Locate the cell with the specified text and output its [x, y] center coordinate. 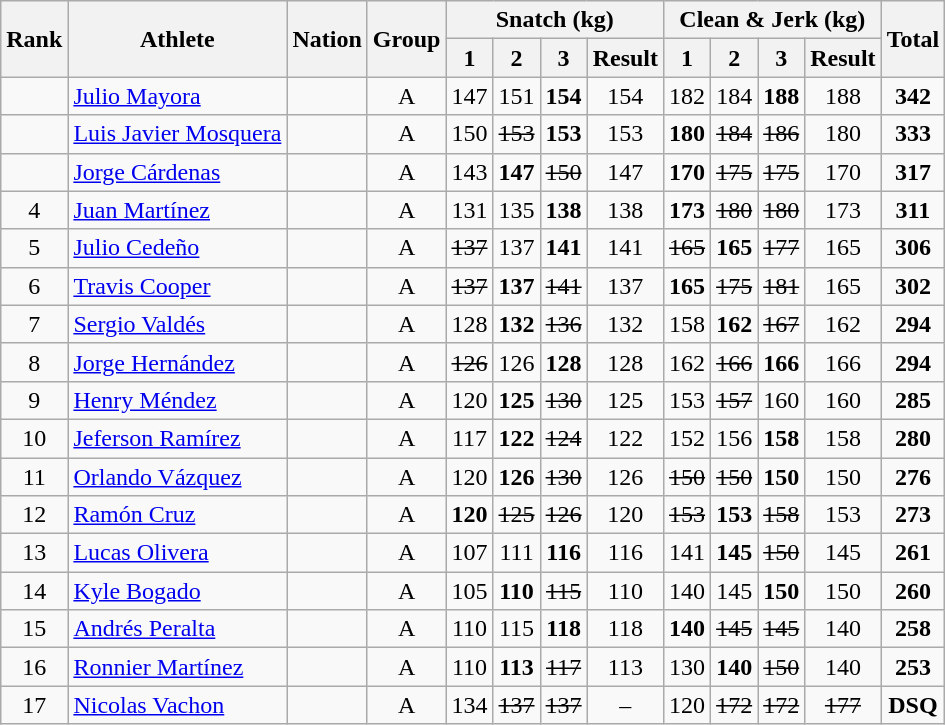
Henry Méndez [178, 400]
7 [34, 324]
152 [688, 438]
111 [516, 553]
Rank [34, 39]
Ramón Cruz [178, 515]
Nicolas Vachon [178, 705]
– [625, 705]
DSQ [913, 705]
333 [913, 134]
16 [34, 667]
Athlete [178, 39]
Julio Cedeño [178, 248]
186 [782, 134]
12 [34, 515]
Lucas Olivera [178, 553]
317 [913, 172]
Ronnier Martínez [178, 667]
5 [34, 248]
10 [34, 438]
143 [470, 172]
Orlando Vázquez [178, 477]
342 [913, 96]
302 [913, 286]
107 [470, 553]
273 [913, 515]
182 [688, 96]
13 [34, 553]
156 [734, 438]
105 [470, 591]
306 [913, 248]
Juan Martínez [178, 210]
167 [782, 324]
135 [516, 210]
276 [913, 477]
253 [913, 667]
Total [913, 39]
280 [913, 438]
9 [34, 400]
Andrés Peralta [178, 629]
261 [913, 553]
258 [913, 629]
11 [34, 477]
Jorge Hernández [178, 362]
Luis Javier Mosquera [178, 134]
Nation [327, 39]
17 [34, 705]
6 [34, 286]
157 [734, 400]
Travis Cooper [178, 286]
311 [913, 210]
15 [34, 629]
Group [406, 39]
134 [470, 705]
Kyle Bogado [178, 591]
151 [516, 96]
131 [470, 210]
124 [564, 438]
Snatch (kg) [555, 20]
285 [913, 400]
Clean & Jerk (kg) [773, 20]
Sergio Valdés [178, 324]
181 [782, 286]
Julio Mayora [178, 96]
136 [564, 324]
4 [34, 210]
Jeferson Ramírez [178, 438]
8 [34, 362]
260 [913, 591]
14 [34, 591]
Jorge Cárdenas [178, 172]
